From the cell containing the given text, extract its center point as [X, Y] coordinate. 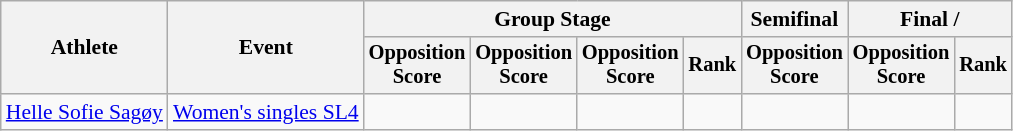
Women's singles SL4 [266, 112]
Final / [930, 19]
Semifinal [794, 19]
Athlete [84, 48]
Event [266, 48]
Group Stage [552, 19]
Helle Sofie Sagøy [84, 112]
